Extract the (X, Y) coordinate from the center of the cell holding the provided text.  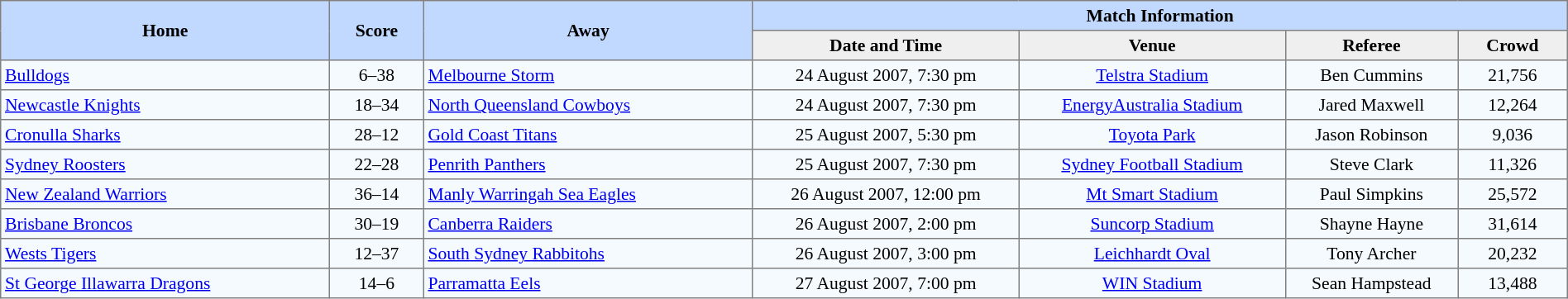
Jason Robinson (1371, 135)
Cronulla Sharks (165, 135)
Home (165, 31)
20,232 (1513, 254)
Ben Cummins (1371, 75)
South Sydney Rabbitohs (588, 254)
Suncorp Stadium (1152, 224)
Brisbane Broncos (165, 224)
New Zealand Warriors (165, 194)
26 August 2007, 2:00 pm (886, 224)
13,488 (1513, 283)
Jared Maxwell (1371, 105)
Bulldogs (165, 75)
Penrith Panthers (588, 164)
25 August 2007, 7:30 pm (886, 164)
Telstra Stadium (1152, 75)
Sydney Football Stadium (1152, 164)
12,264 (1513, 105)
Manly Warringah Sea Eagles (588, 194)
Steve Clark (1371, 164)
WIN Stadium (1152, 283)
30–19 (377, 224)
EnergyAustralia Stadium (1152, 105)
9,036 (1513, 135)
Mt Smart Stadium (1152, 194)
27 August 2007, 7:00 pm (886, 283)
6–38 (377, 75)
Sydney Roosters (165, 164)
Parramatta Eels (588, 283)
22–28 (377, 164)
Score (377, 31)
26 August 2007, 3:00 pm (886, 254)
Tony Archer (1371, 254)
36–14 (377, 194)
Crowd (1513, 45)
12–37 (377, 254)
St George Illawarra Dragons (165, 283)
Away (588, 31)
25 August 2007, 5:30 pm (886, 135)
14–6 (377, 283)
Toyota Park (1152, 135)
11,326 (1513, 164)
North Queensland Cowboys (588, 105)
Melbourne Storm (588, 75)
Shayne Hayne (1371, 224)
Paul Simpkins (1371, 194)
21,756 (1513, 75)
Date and Time (886, 45)
26 August 2007, 12:00 pm (886, 194)
31,614 (1513, 224)
28–12 (377, 135)
Newcastle Knights (165, 105)
Match Information (1159, 16)
Venue (1152, 45)
Gold Coast Titans (588, 135)
Referee (1371, 45)
25,572 (1513, 194)
18–34 (377, 105)
Canberra Raiders (588, 224)
Sean Hampstead (1371, 283)
Wests Tigers (165, 254)
Leichhardt Oval (1152, 254)
